Identify which cell holds the provided text, then report its [x, y] central coordinate. 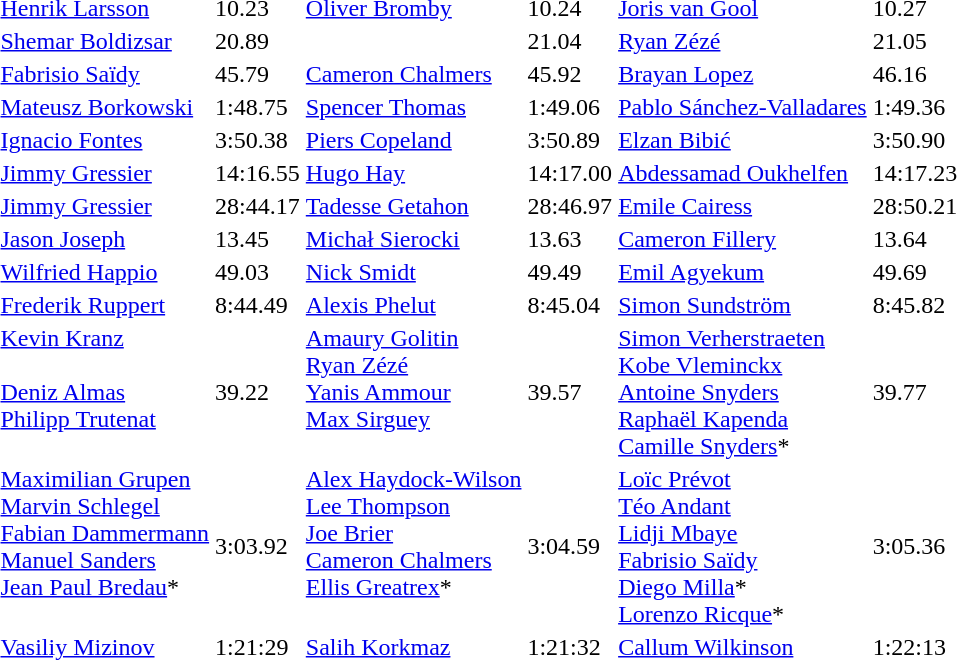
Alex Haydock-WilsonLee ThompsonJoe BrierCameron ChalmersEllis Greatrex* [414, 546]
Nick Smidt [414, 272]
Piers Copeland [414, 140]
21.04 [570, 41]
Cameron Fillery [743, 239]
39.57 [570, 392]
14:16.55 [258, 173]
28:46.97 [570, 206]
Abdessamad Oukhelfen [743, 173]
13.45 [258, 239]
Amaury GolitinRyan ZézéYanis AmmourMax Sirguey [414, 392]
Tadesse Getahon [414, 206]
45.92 [570, 74]
Hugo Hay [414, 173]
28:44.17 [258, 206]
20.89 [258, 41]
39.22 [258, 392]
3:03.92 [258, 546]
1:49.06 [570, 107]
Loïc PrévotTéo AndantLidji MbayeFabrisio SaïdyDiego Milla*Lorenzo Ricque* [743, 546]
1:48.75 [258, 107]
3:50.89 [570, 140]
Brayan Lopez [743, 74]
Ryan Zézé [743, 41]
Elzan Bibić [743, 140]
Emile Cairess [743, 206]
Simon VerherstraetenKobe VleminckxAntoine SnydersRaphaël KapendaCamille Snyders* [743, 392]
Spencer Thomas [414, 107]
49.03 [258, 272]
Alexis Phelut [414, 305]
Simon Sundström [743, 305]
49.49 [570, 272]
45.79 [258, 74]
3:04.59 [570, 546]
Pablo Sánchez-Valladares [743, 107]
Cameron Chalmers [414, 74]
Michał Sierocki [414, 239]
3:50.38 [258, 140]
14:17.00 [570, 173]
Emil Agyekum [743, 272]
8:45.04 [570, 305]
13.63 [570, 239]
8:44.49 [258, 305]
